Pinpoint the cell where the given text exists, returning its [x, y] midpoint coordinate. 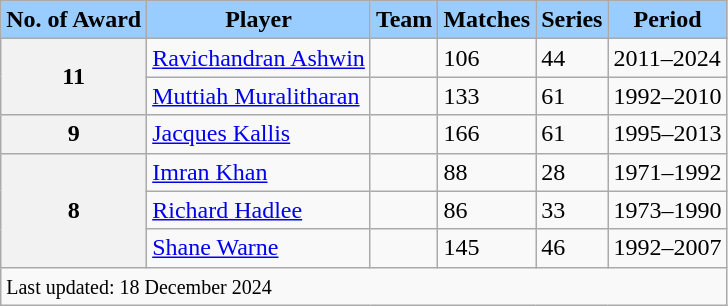
145 [487, 248]
86 [487, 210]
44 [572, 58]
166 [487, 134]
11 [74, 77]
Imran Khan [259, 172]
Jacques Kallis [259, 134]
Muttiah Muralitharan [259, 96]
Player [259, 20]
1992–2007 [668, 248]
1995–2013 [668, 134]
1971–1992 [668, 172]
28 [572, 172]
Team [404, 20]
46 [572, 248]
1973–1990 [668, 210]
Series [572, 20]
106 [487, 58]
Richard Hadlee [259, 210]
33 [572, 210]
8 [74, 210]
Last updated: 18 December 2024 [364, 286]
Matches [487, 20]
9 [74, 134]
Shane Warne [259, 248]
2011–2024 [668, 58]
No. of Award [74, 20]
133 [487, 96]
1992–2010 [668, 96]
Period [668, 20]
88 [487, 172]
Ravichandran Ashwin [259, 58]
